Scan for the cell matching the given text and deliver its [X, Y] coordinate at center. 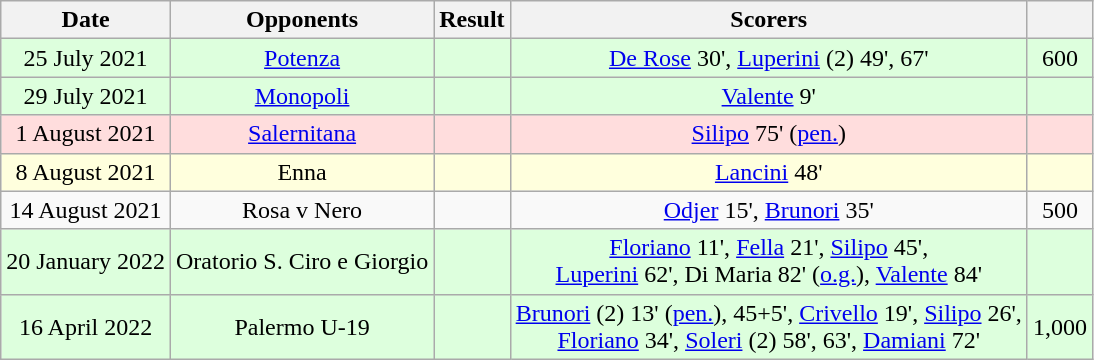
Rosa v Nero [302, 210]
De Rose 30', Luperini (2) 49', 67' [768, 58]
Palermo U-19 [302, 326]
Opponents [302, 20]
Valente 9' [768, 96]
Odjer 15', Brunori 35' [768, 210]
25 July 2021 [86, 58]
1 August 2021 [86, 134]
Enna [302, 172]
Scorers [768, 20]
Oratorio S. Ciro e Giorgio [302, 262]
500 [1060, 210]
14 August 2021 [86, 210]
Floriano 11', Fella 21', Silipo 45',Luperini 62', Di Maria 82' (o.g.), Valente 84' [768, 262]
29 July 2021 [86, 96]
600 [1060, 58]
Lancini 48' [768, 172]
Result [472, 20]
20 January 2022 [86, 262]
8 August 2021 [86, 172]
16 April 2022 [86, 326]
Potenza [302, 58]
Brunori (2) 13' (pen.), 45+5', Crivello 19', Silipo 26',Floriano 34', Soleri (2) 58', 63', Damiani 72' [768, 326]
Salernitana [302, 134]
Date [86, 20]
Silipo 75' (pen.) [768, 134]
Monopoli [302, 96]
1,000 [1060, 326]
